Detect which cell encompasses the target text, then output its [x, y] center coordinate. 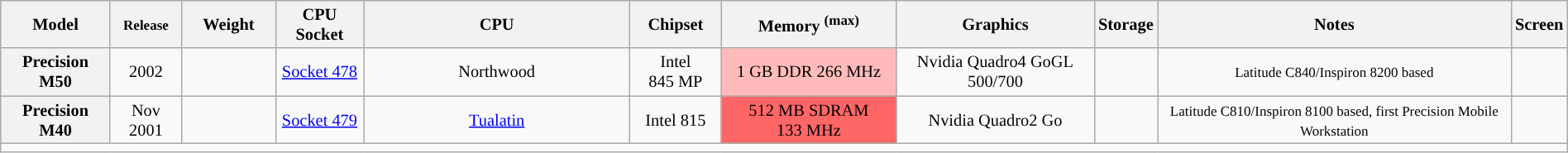
Northwood [497, 72]
Intel 815 [676, 120]
Nvidia Quadro4 GoGL 500/700 [996, 72]
CPU Socket [319, 24]
Intel 845 MP [676, 72]
Socket 479 [319, 120]
Release [146, 24]
Nvidia Quadro2 Go [996, 120]
Socket 478 [319, 72]
Weight [229, 24]
1 GB DDR 266 MHz [809, 72]
Notes [1335, 24]
Tualatin [497, 120]
Precision M40 [56, 120]
2002 [146, 72]
Latitude C840/Inspiron 8200 based [1335, 72]
512 MB SDRAM 133 MHz [809, 120]
Nov 2001 [146, 120]
Model [56, 24]
Precision M50 [56, 72]
Latitude C810/Inspiron 8100 based, first Precision Mobile Workstation [1335, 120]
Graphics [996, 24]
Screen [1539, 24]
Storage [1126, 24]
CPU [497, 24]
Memory (max) [809, 24]
Chipset [676, 24]
